Search for the cell housing the specified text and yield its [x, y] center coordinate. 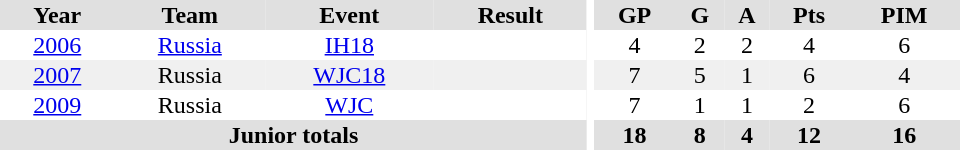
18 [635, 135]
Junior totals [294, 135]
16 [904, 135]
A [747, 15]
IH18 [349, 45]
G [700, 15]
8 [700, 135]
PIM [904, 15]
WJC18 [349, 75]
12 [810, 135]
GP [635, 15]
5 [700, 75]
2006 [58, 45]
Year [58, 15]
Event [349, 15]
WJC [349, 105]
2007 [58, 75]
Result [511, 15]
Team [190, 15]
2009 [58, 105]
Pts [810, 15]
